Provide the (x, y) coordinate of the cell's center where the given text is located.  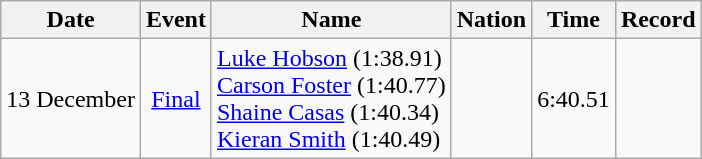
Time (574, 20)
Nation (491, 20)
6:40.51 (574, 98)
Record (658, 20)
Final (176, 98)
Date (71, 20)
Luke Hobson (1:38.91) Carson Foster (1:40.77)Shaine Casas (1:40.34)Kieran Smith (1:40.49) (331, 98)
Name (331, 20)
13 December (71, 98)
Event (176, 20)
